Identify which cell holds the provided text, then report its [x, y] central coordinate. 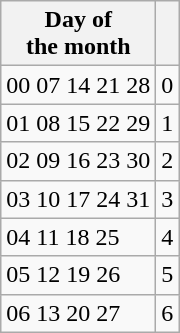
4 [168, 237]
0 [168, 85]
2 [168, 161]
00 07 14 21 28 [78, 85]
01 08 15 22 29 [78, 123]
04 11 18 25 [78, 237]
06 13 20 27 [78, 313]
05 12 19 26 [78, 275]
5 [168, 275]
Day ofthe month [78, 34]
1 [168, 123]
6 [168, 313]
3 [168, 199]
03 10 17 24 31 [78, 199]
02 09 16 23 30 [78, 161]
